Capture the cell that displays the provided text and extract its (X, Y) central coordinate. 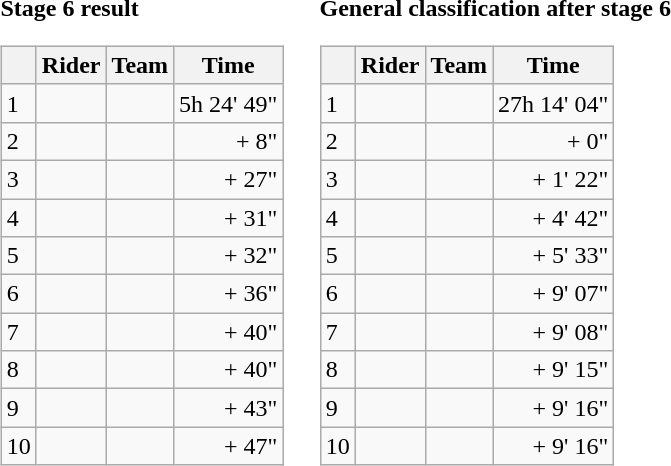
+ 9' 07" (554, 294)
+ 5' 33" (554, 256)
+ 9' 08" (554, 332)
+ 0" (554, 141)
+ 47" (228, 446)
5h 24' 49" (228, 103)
+ 4' 42" (554, 217)
+ 27" (228, 179)
27h 14' 04" (554, 103)
+ 36" (228, 294)
+ 1' 22" (554, 179)
+ 8" (228, 141)
+ 43" (228, 408)
+ 9' 15" (554, 370)
+ 32" (228, 256)
+ 31" (228, 217)
